Pinpoint the cell where the given text exists, returning its [X, Y] midpoint coordinate. 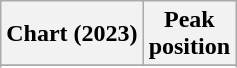
Chart (2023) [72, 34]
Peakposition [189, 34]
